Search for the cell housing the specified text and yield its [x, y] center coordinate. 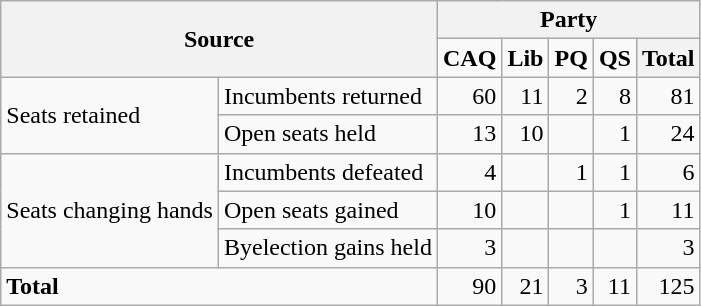
Lib [526, 58]
13 [469, 134]
Source [220, 39]
Open seats held [328, 134]
6 [668, 172]
Incumbents defeated [328, 172]
Byelection gains held [328, 248]
24 [668, 134]
125 [668, 286]
4 [469, 172]
2 [571, 96]
Party [568, 20]
60 [469, 96]
81 [668, 96]
CAQ [469, 58]
21 [526, 286]
90 [469, 286]
Open seats gained [328, 210]
Incumbents returned [328, 96]
Seats changing hands [110, 210]
8 [614, 96]
Seats retained [110, 115]
QS [614, 58]
PQ [571, 58]
